Extract the (x, y) coordinate from the center of the cell holding the provided text.  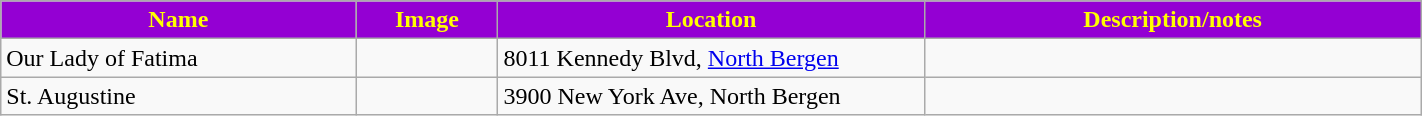
Image (427, 20)
8011 Kennedy Blvd, North Bergen (711, 58)
Name (178, 20)
Our Lady of Fatima (178, 58)
3900 New York Ave, North Bergen (711, 96)
Description/notes (1172, 20)
Location (711, 20)
St. Augustine (178, 96)
